Pinpoint the cell where the given text exists, returning its (X, Y) midpoint coordinate. 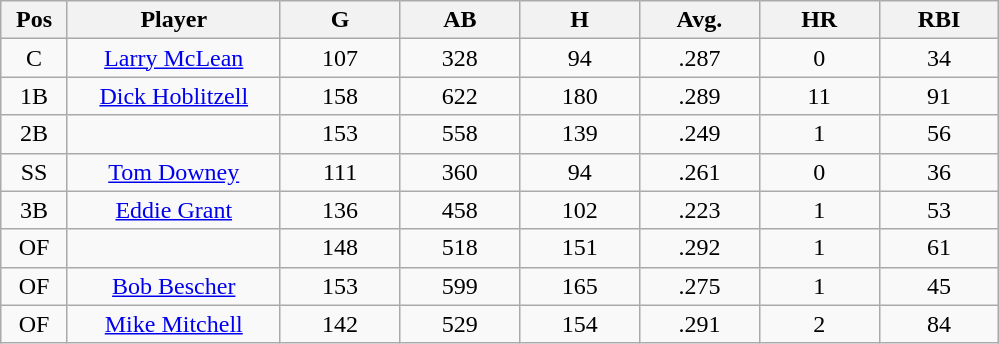
622 (460, 96)
.291 (700, 324)
.261 (700, 172)
111 (340, 172)
RBI (939, 20)
328 (460, 58)
HR (819, 20)
Dick Hoblitzell (174, 96)
45 (939, 286)
34 (939, 58)
56 (939, 134)
.223 (700, 210)
154 (580, 324)
Avg. (700, 20)
84 (939, 324)
3B (34, 210)
Bob Bescher (174, 286)
148 (340, 248)
151 (580, 248)
Eddie Grant (174, 210)
136 (340, 210)
158 (340, 96)
1B (34, 96)
11 (819, 96)
.292 (700, 248)
360 (460, 172)
599 (460, 286)
2B (34, 134)
Pos (34, 20)
139 (580, 134)
518 (460, 248)
C (34, 58)
53 (939, 210)
142 (340, 324)
102 (580, 210)
.289 (700, 96)
529 (460, 324)
.287 (700, 58)
180 (580, 96)
2 (819, 324)
Mike Mitchell (174, 324)
SS (34, 172)
91 (939, 96)
Player (174, 20)
107 (340, 58)
165 (580, 286)
Larry McLean (174, 58)
Tom Downey (174, 172)
.249 (700, 134)
558 (460, 134)
458 (460, 210)
AB (460, 20)
H (580, 20)
36 (939, 172)
G (340, 20)
.275 (700, 286)
61 (939, 248)
